Provide the (X, Y) coordinate of the cell's center where the given text is located.  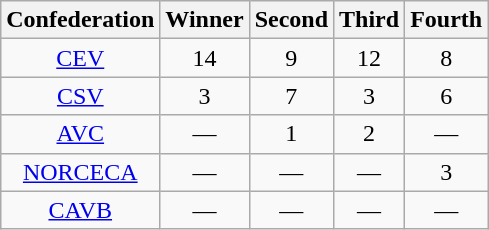
Winner (204, 20)
8 (446, 58)
AVC (80, 134)
14 (204, 58)
Third (370, 20)
12 (370, 58)
CSV (80, 96)
7 (291, 96)
Confederation (80, 20)
Second (291, 20)
CEV (80, 58)
9 (291, 58)
Fourth (446, 20)
CAVB (80, 210)
2 (370, 134)
1 (291, 134)
6 (446, 96)
NORCECA (80, 172)
